Scan for the cell matching the given text and deliver its (x, y) coordinate at center. 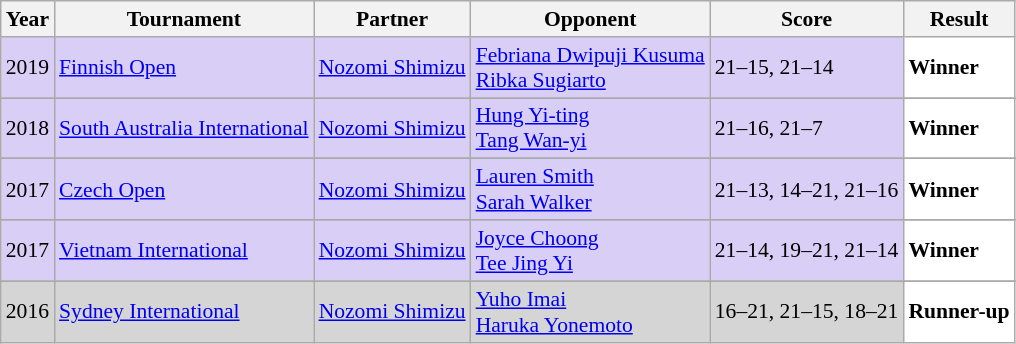
Score (807, 19)
Sydney International (184, 312)
16–21, 21–15, 18–21 (807, 312)
Yuho Imai Haruka Yonemoto (590, 312)
2016 (28, 312)
21–15, 21–14 (807, 68)
Vietnam International (184, 250)
Hung Yi-ting Tang Wan-yi (590, 128)
21–16, 21–7 (807, 128)
Tournament (184, 19)
2018 (28, 128)
Febriana Dwipuji Kusuma Ribka Sugiarto (590, 68)
Czech Open (184, 190)
South Australia International (184, 128)
Finnish Open (184, 68)
21–13, 14–21, 21–16 (807, 190)
2019 (28, 68)
Joyce Choong Tee Jing Yi (590, 250)
Runner-up (958, 312)
Opponent (590, 19)
Year (28, 19)
Partner (392, 19)
Result (958, 19)
21–14, 19–21, 21–14 (807, 250)
Lauren Smith Sarah Walker (590, 190)
